Provide the (x, y) coordinate of the cell's center where the given text is located.  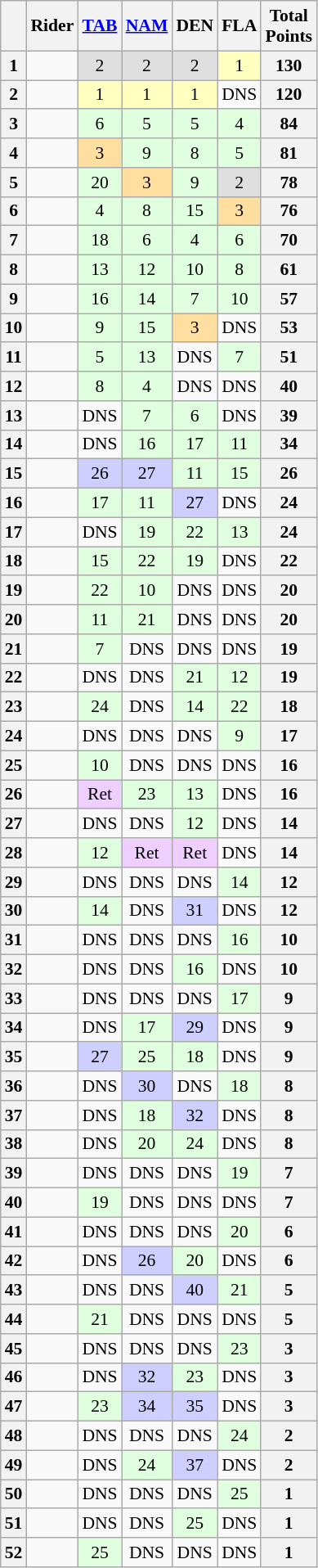
76 (289, 211)
36 (14, 1086)
47 (14, 1407)
78 (289, 182)
70 (289, 241)
TAB (100, 26)
84 (289, 124)
120 (289, 95)
FLA (239, 26)
38 (14, 1144)
28 (14, 853)
45 (14, 1349)
48 (14, 1436)
130 (289, 65)
49 (14, 1465)
TotalPoints (289, 26)
Rider (52, 26)
46 (14, 1377)
52 (14, 1552)
DEN (195, 26)
43 (14, 1291)
44 (14, 1319)
41 (14, 1232)
NAM (147, 26)
53 (289, 328)
61 (289, 270)
81 (289, 153)
33 (14, 998)
50 (14, 1494)
42 (14, 1261)
57 (289, 299)
